Scan for the cell matching the given text and deliver its [X, Y] coordinate at center. 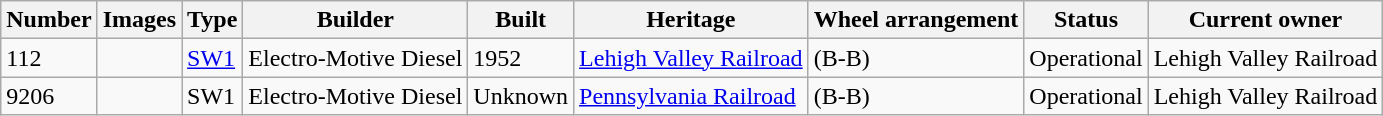
Wheel arrangement [916, 20]
Number [49, 20]
Pennsylvania Railroad [692, 96]
Status [1086, 20]
Heritage [692, 20]
Built [521, 20]
9206 [49, 96]
Unknown [521, 96]
Builder [356, 20]
112 [49, 58]
Type [212, 20]
1952 [521, 58]
Images [139, 20]
Current owner [1266, 20]
